Scan for the cell matching the given text and deliver its [x, y] coordinate at center. 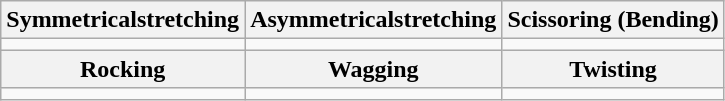
Rocking [123, 69]
Asymmetricalstretching [374, 20]
Wagging [374, 69]
Symmetricalstretching [123, 20]
Twisting [613, 69]
Scissoring (Bending) [613, 20]
